Pinpoint the cell where the given text exists, returning its (x, y) midpoint coordinate. 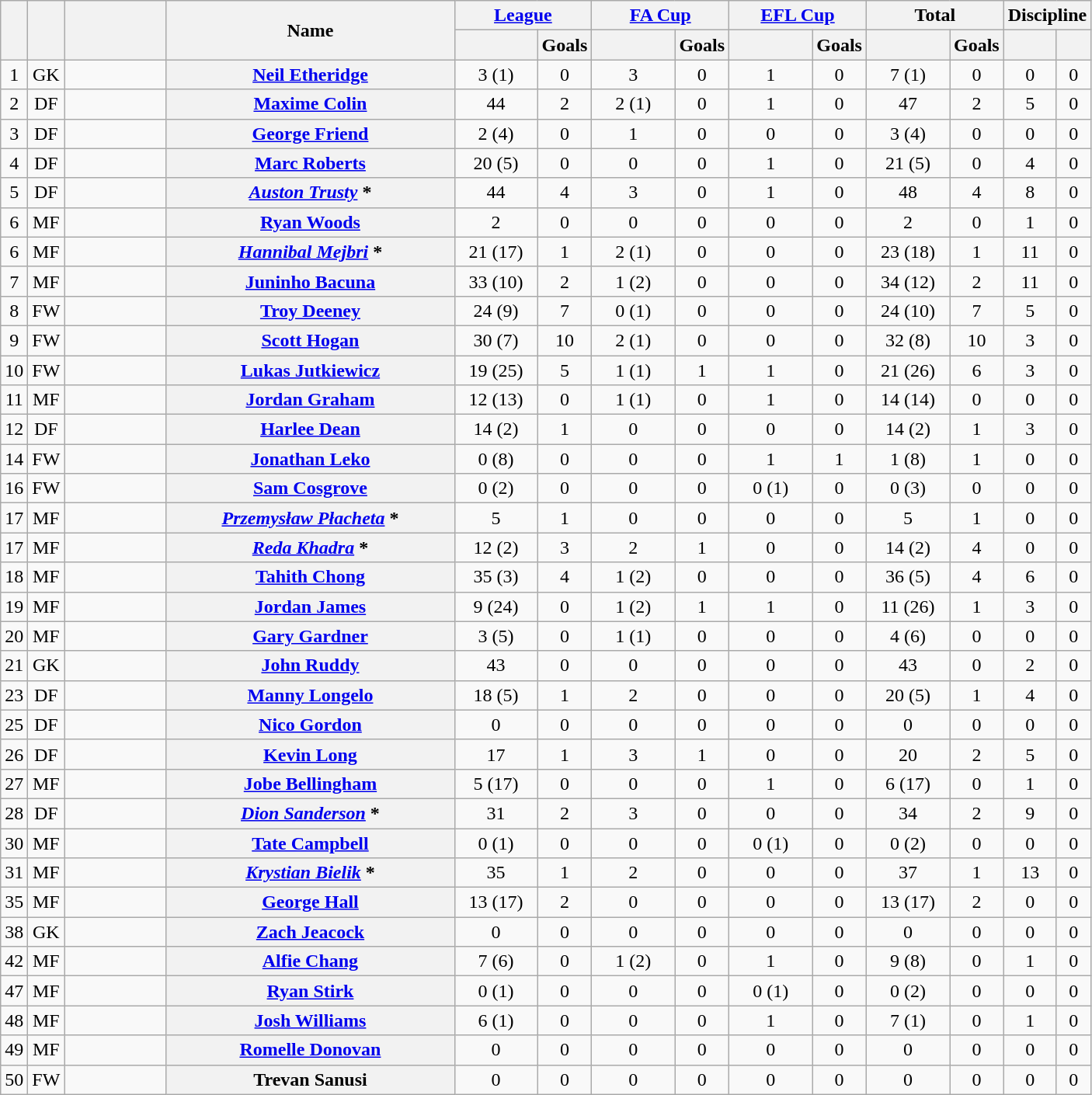
38 (14, 932)
14 (14, 459)
12 (13) (496, 400)
24 (9) (496, 311)
28 (14, 813)
Jonathan Leko (311, 459)
Romelle Donovan (311, 1050)
Troy Deeney (311, 311)
9 (8) (907, 961)
24 (10) (907, 311)
Ryan Stirk (311, 991)
Jordan Graham (311, 400)
32 (8) (907, 340)
Tate Campbell (311, 843)
Auston Trusty * (311, 193)
Trevan Sanusi (311, 1079)
3 (4) (907, 134)
21 (14, 666)
35 (3) (496, 577)
34 (12) (907, 281)
Manny Longelo (311, 695)
Discipline (1047, 16)
12 (14, 429)
21 (26) (907, 370)
Nico Gordon (311, 725)
Lukas Jutkiewicz (311, 370)
37 (907, 873)
1 (8) (907, 459)
18 (14, 577)
Total (935, 16)
Marc Roberts (311, 163)
Jordan James (311, 607)
George Friend (311, 134)
21 (17) (496, 252)
Name (311, 30)
John Ruddy (311, 666)
Alfie Chang (311, 961)
Gary Gardner (311, 636)
27 (14, 784)
36 (5) (907, 577)
23 (14, 695)
25 (14, 725)
23 (18) (907, 252)
42 (14, 961)
49 (14, 1050)
12 (2) (496, 547)
26 (14, 754)
Ryan Woods (311, 222)
4 (6) (907, 636)
0 (3) (907, 488)
Jobe Bellingham (311, 784)
2 (4) (496, 134)
5 (17) (496, 784)
Kevin Long (311, 754)
21 (5) (907, 163)
7 (6) (496, 961)
Krystian Bielik * (311, 873)
George Hall (311, 902)
FA Cup (660, 16)
League (523, 16)
Dion Sanderson * (311, 813)
Zach Jeacock (311, 932)
0 (8) (496, 459)
50 (14, 1079)
30 (7) (496, 340)
Reda Khadra * (311, 547)
33 (10) (496, 281)
Hannibal Mejbri * (311, 252)
18 (5) (496, 695)
Sam Cosgrove (311, 488)
19 (14, 607)
Neil Etheridge (311, 75)
Josh Williams (311, 1020)
EFL Cup (798, 16)
Scott Hogan (311, 340)
34 (907, 813)
19 (25) (496, 370)
6 (1) (496, 1020)
Przemysław Płacheta * (311, 518)
14 (14) (907, 400)
3 (5) (496, 636)
16 (14, 488)
9 (24) (496, 607)
Juninho Bacuna (311, 281)
Tahith Chong (311, 577)
Maxime Colin (311, 104)
3 (1) (496, 75)
30 (14, 843)
Harlee Dean (311, 429)
13 (1030, 873)
11 (26) (907, 607)
6 (17) (907, 784)
